For the text-containing cell, return its midpoint in (x, y) coordinate format. 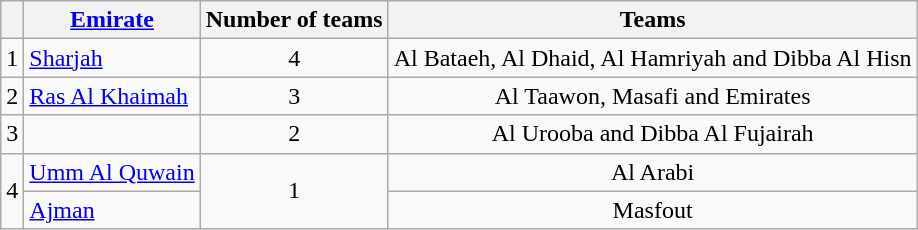
Umm Al Quwain (112, 172)
Al Bataeh, Al Dhaid, Al Hamriyah and Dibba Al Hisn (652, 58)
Emirate (112, 20)
Ras Al Khaimah (112, 96)
Al Arabi (652, 172)
Al Urooba and Dibba Al Fujairah (652, 134)
Al Taawon, Masafi and Emirates (652, 96)
Masfout (652, 210)
Number of teams (294, 20)
Sharjah (112, 58)
Teams (652, 20)
Ajman (112, 210)
